Determine the [x, y] coordinate at the center of the cell enclosing the given text.  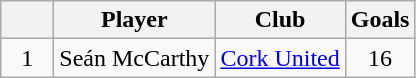
16 [380, 58]
Seán McCarthy [134, 58]
Player [134, 20]
1 [28, 58]
Cork United [280, 58]
Goals [380, 20]
Club [280, 20]
